Scan for the cell matching the given text and deliver its (x, y) coordinate at center. 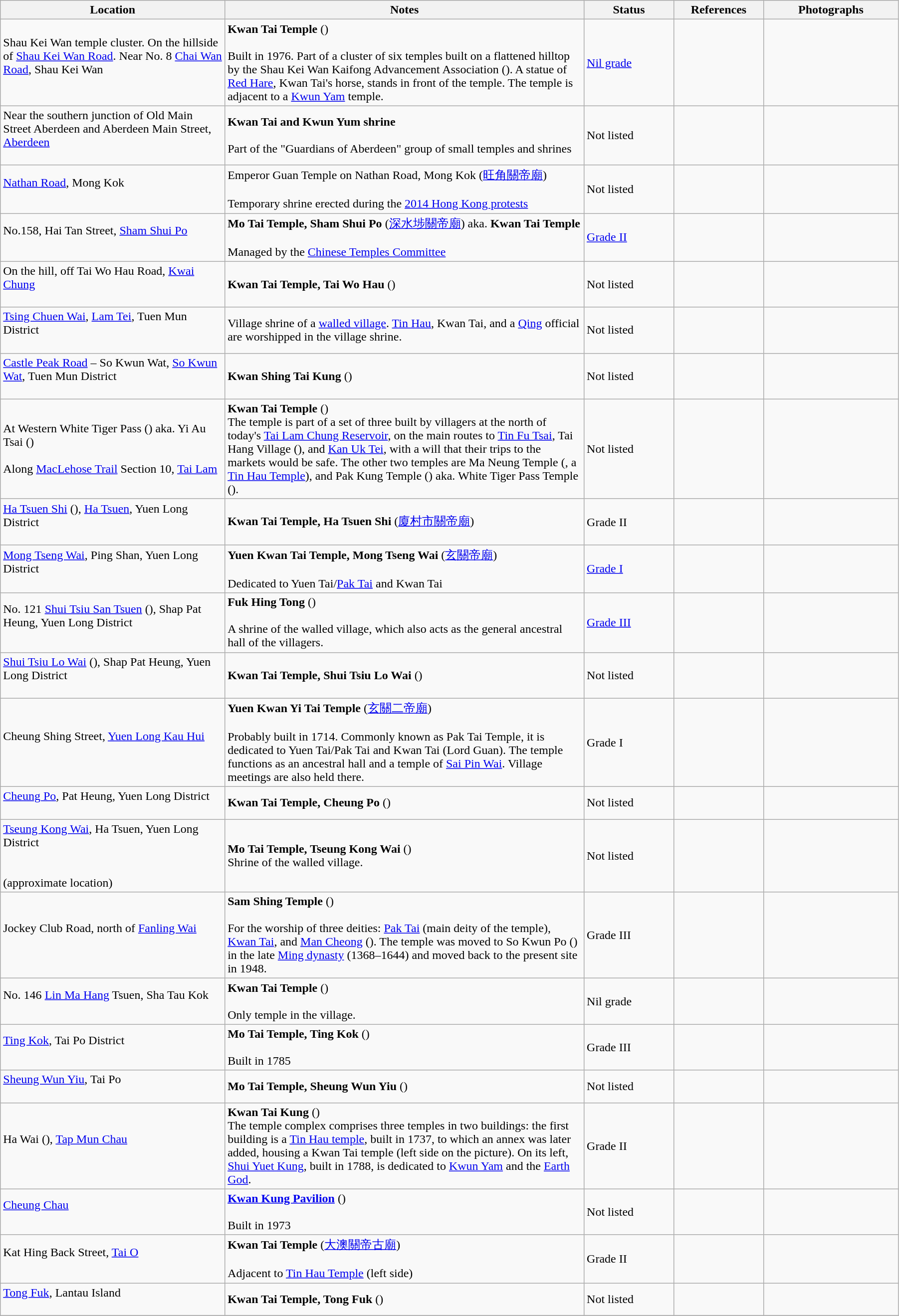
Kwan Shing Tai Kung () (405, 376)
Sheung Wun Yiu, Tai Po (113, 1086)
Kwan Tai Temple, Ha Tsuen Shi (廈村市關帝廟) (405, 522)
Jockey Club Road, north of Fanling Wai (113, 936)
Mo Tai Temple, Sheung Wun Yiu () (405, 1086)
Fuk Hing Tong ()A shrine of the walled village, which also acts as the general ancestral hall of the villagers. (405, 622)
Ting Kok, Tai Po District (113, 1047)
Kwan Tai Temple, Shui Tsiu Lo Wai () (405, 675)
Mong Tseng Wai, Ping Shan, Yuen Long District (113, 568)
Kwan Tai and Kwun Yum shrinePart of the "Guardians of Aberdeen" group of small temples and shrines (405, 136)
On the hill, off Tai Wo Hau Road, Kwai Chung (113, 284)
Kwan Kung Pavilion ()Built in 1973 (405, 1212)
Tseung Kong Wai, Ha Tsuen, Yuen Long District(approximate location) (113, 856)
Tsing Chuen Wai, Lam Tei, Tuen Mun District (113, 330)
Kwan Tai Temple (大澳關帝古廟)Adjacent to Tin Hau Temple (left side) (405, 1259)
Tong Fuk, Lantau Island (113, 1300)
Kwan Tai Temple, Tong Fuk () (405, 1300)
Location (113, 10)
Kwan Tai Temple ()Only temple in the village. (405, 1001)
Castle Peak Road – So Kwun Wat, So Kwun Wat, Tuen Mun District (113, 376)
Cheung Chau (113, 1212)
At Western White Tiger Pass () aka. Yi Au Tsai ()Along MacLehose Trail Section 10, Tai Lam (113, 449)
Shui Tsiu Lo Wai (), Shap Pat Heung, Yuen Long District (113, 675)
Shau Kei Wan temple cluster. On the hillside of Shau Kei Wan Road. Near No. 8 Chai Wan Road, Shau Kei Wan (113, 63)
Kwan Tai Temple, Cheung Po () (405, 803)
Ha Wai (), Tap Mun Chau (113, 1146)
No. 146 Lin Ma Hang Tsuen, Sha Tau Kok (113, 1001)
Village shrine of a walled village. Tin Hau, Kwan Tai, and a Qing official are worshipped in the village shrine. (405, 330)
References (718, 10)
Mo Tai Temple, Ting Kok ()Built in 1785 (405, 1047)
Mo Tai Temple, Tseung Kong Wai ()Shrine of the walled village. (405, 856)
Cheung Shing Street, Yuen Long Kau Hui (113, 743)
Kat Hing Back Street, Tai O (113, 1259)
Near the southern junction of Old Main Street Aberdeen and Aberdeen Main Street, Aberdeen (113, 136)
No. 121 Shui Tsiu San Tsuen (), Shap Pat Heung, Yuen Long District (113, 622)
Cheung Po, Pat Heung, Yuen Long District (113, 803)
No.158, Hai Tan Street, Sham Shui Po (113, 237)
Photographs (831, 10)
Kwan Tai Temple, Tai Wo Hau () (405, 284)
Nathan Road, Mong Kok (113, 189)
Yuen Kwan Tai Temple, Mong Tseng Wai (玄關帝廟)Dedicated to Yuen Tai/Pak Tai and Kwan Tai (405, 568)
Mo Tai Temple, Sham Shui Po (深水埗關帝廟) aka. Kwan Tai TempleManaged by the Chinese Temples Committee (405, 237)
Ha Tsuen Shi (), Ha Tsuen, Yuen Long District (113, 522)
Status (629, 10)
Emperor Guan Temple on Nathan Road, Mong Kok (旺角關帝廟)Temporary shrine erected during the 2014 Hong Kong protests (405, 189)
Notes (405, 10)
